Locate the cell with the specified text and output its (X, Y) center coordinate. 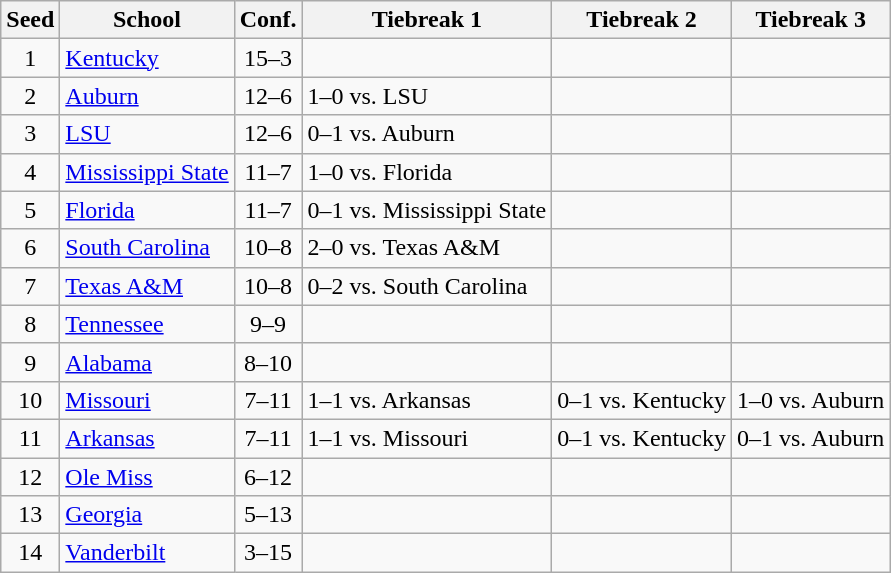
6–12 (268, 477)
Florida (147, 210)
3 (30, 134)
Alabama (147, 362)
1–0 vs. LSU (427, 96)
Auburn (147, 96)
2 (30, 96)
15–3 (268, 58)
Arkansas (147, 438)
School (147, 20)
Ole Miss (147, 477)
Vanderbilt (147, 553)
Tennessee (147, 324)
Tiebreak 1 (427, 20)
1–1 vs. Missouri (427, 438)
Seed (30, 20)
8 (30, 324)
10 (30, 400)
Mississippi State (147, 172)
Texas A&M (147, 286)
11 (30, 438)
Tiebreak 2 (642, 20)
5–13 (268, 515)
0–2 vs. South Carolina (427, 286)
Kentucky (147, 58)
1–0 vs. Florida (427, 172)
9–9 (268, 324)
5 (30, 210)
4 (30, 172)
2–0 vs. Texas A&M (427, 248)
Conf. (268, 20)
LSU (147, 134)
Tiebreak 3 (810, 20)
13 (30, 515)
14 (30, 553)
0–1 vs. Mississippi State (427, 210)
6 (30, 248)
12 (30, 477)
1–1 vs. Arkansas (427, 400)
1 (30, 58)
9 (30, 362)
Missouri (147, 400)
8–10 (268, 362)
1–0 vs. Auburn (810, 400)
Georgia (147, 515)
South Carolina (147, 248)
3–15 (268, 553)
7 (30, 286)
